Locate the cell with the specified text and output its [x, y] center coordinate. 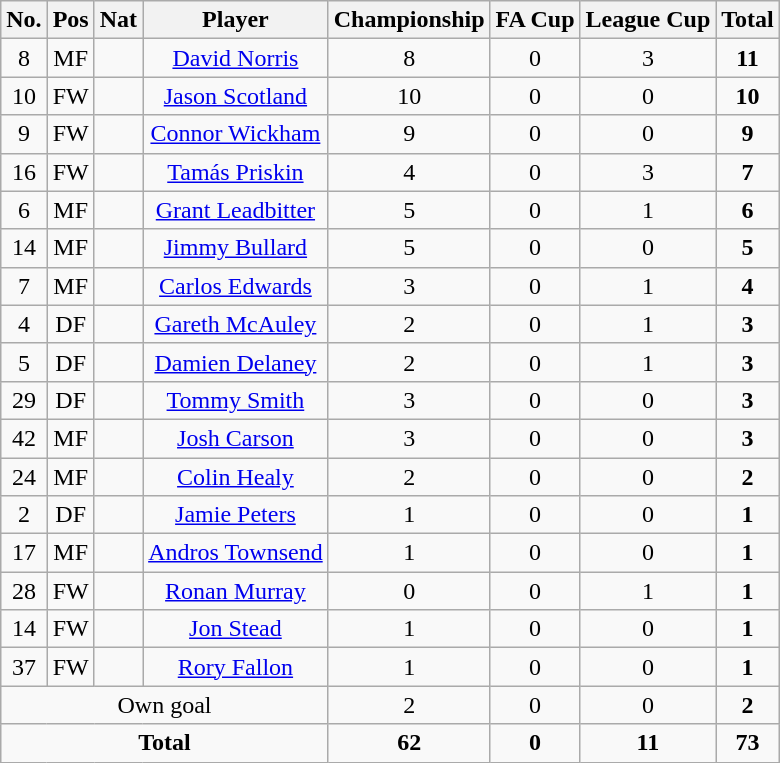
Carlos Edwards [236, 286]
16 [24, 172]
Tommy Smith [236, 400]
42 [24, 438]
No. [24, 20]
Own goal [164, 705]
Grant Leadbitter [236, 210]
David Norris [236, 58]
Championship [409, 20]
24 [24, 477]
Tamás Priskin [236, 172]
29 [24, 400]
Nat [118, 20]
Connor Wickham [236, 134]
Colin Healy [236, 477]
62 [409, 743]
37 [24, 667]
28 [24, 591]
Pos [70, 20]
Rory Fallon [236, 667]
Jamie Peters [236, 515]
Player [236, 20]
Jon Stead [236, 629]
73 [748, 743]
League Cup [648, 20]
Damien Delaney [236, 362]
Ronan Murray [236, 591]
Gareth McAuley [236, 324]
Jimmy Bullard [236, 248]
17 [24, 553]
Josh Carson [236, 438]
FA Cup [535, 20]
Jason Scotland [236, 96]
Andros Townsend [236, 553]
